Identify which cell holds the provided text, then report its (X, Y) central coordinate. 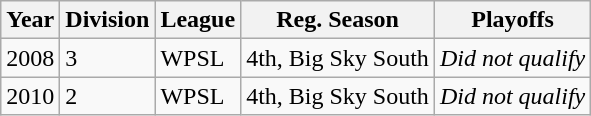
Reg. Season (338, 20)
2010 (30, 96)
League (198, 20)
2008 (30, 58)
Division (108, 20)
Year (30, 20)
Playoffs (512, 20)
2 (108, 96)
3 (108, 58)
